From the cell containing the given text, extract its center point as [x, y] coordinate. 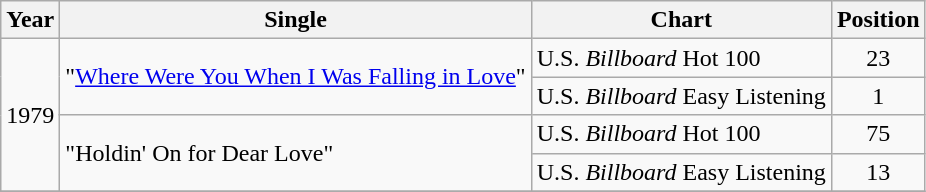
Position [878, 20]
Year [30, 20]
75 [878, 134]
"Where Were You When I Was Falling in Love" [296, 77]
1979 [30, 115]
Single [296, 20]
13 [878, 172]
"Holdin' On for Dear Love" [296, 153]
23 [878, 58]
Chart [681, 20]
1 [878, 96]
